Identify which cell holds the provided text, then report its [x, y] central coordinate. 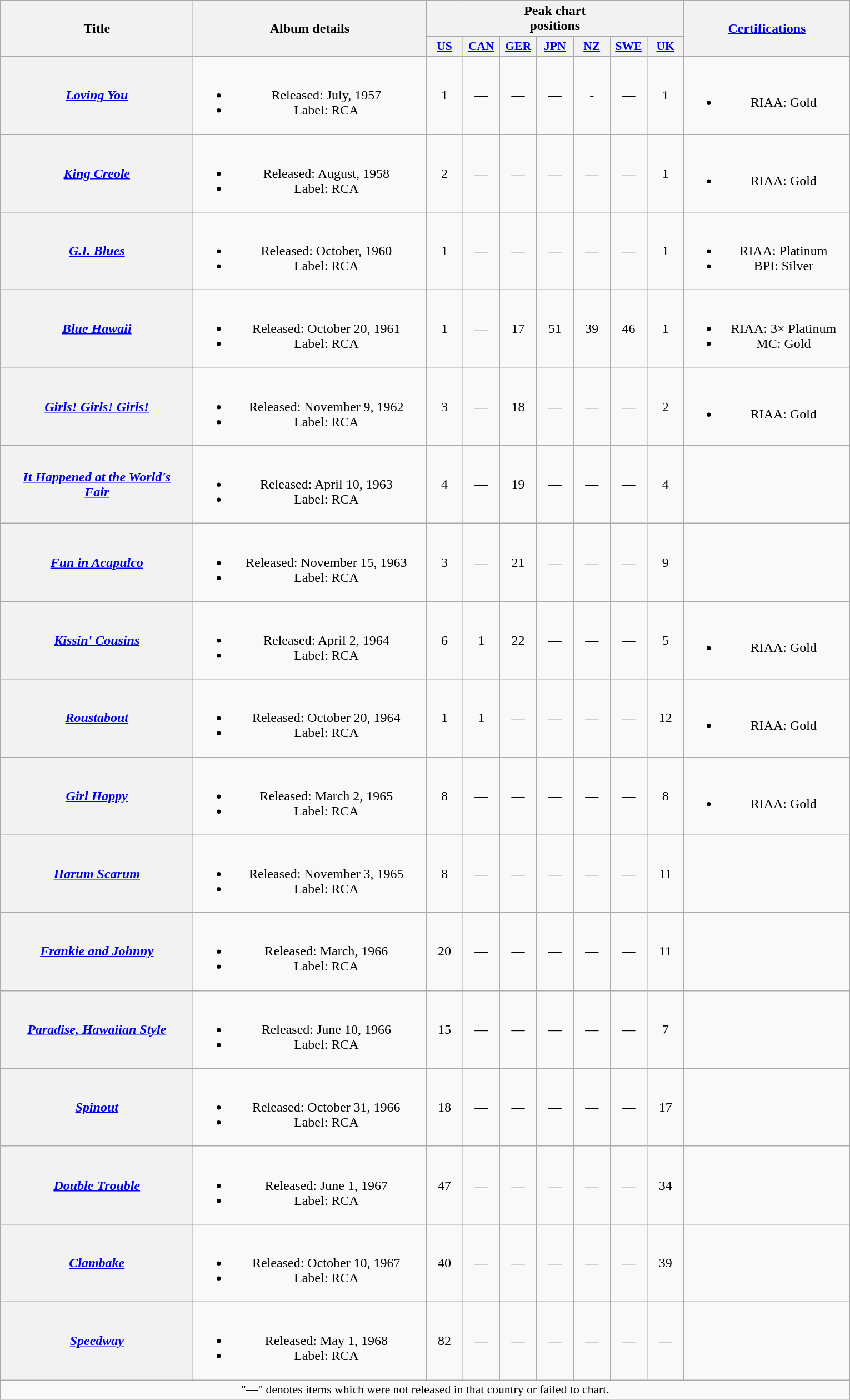
Released: June 1, 1967Label: RCA [310, 1185]
21 [518, 562]
Released: October 31, 1966Label: RCA [310, 1107]
It Happened at the World'sFair [97, 485]
- [592, 95]
15 [444, 1029]
Double Trouble [97, 1185]
Album details [310, 29]
"—" denotes items which were not released in that country or failed to chart. [426, 1389]
Loving You [97, 95]
Fun in Acapulco [97, 562]
Paradise, Hawaiian Style [97, 1029]
US [444, 47]
Released: August, 1958Label: RCA [310, 173]
Peak chartpositions [555, 19]
34 [666, 1185]
Released: October 20, 1964Label: RCA [310, 718]
82 [444, 1341]
22 [518, 640]
Released: November 9, 1962Label: RCA [310, 407]
Harum Scarum [97, 874]
JPN [555, 47]
Roustabout [97, 718]
47 [444, 1185]
SWE [628, 47]
RIAA: PlatinumBPI: Silver [767, 251]
G.I. Blues [97, 251]
GER [518, 47]
Released: October 10, 1967Label: RCA [310, 1263]
40 [444, 1263]
Released: October, 1960Label: RCA [310, 251]
5 [666, 640]
Clambake [97, 1263]
7 [666, 1029]
Released: November 3, 1965Label: RCA [310, 874]
46 [628, 329]
Speedway [97, 1341]
Blue Hawaii [97, 329]
Released: April 10, 1963Label: RCA [310, 485]
Released: May 1, 1968Label: RCA [310, 1341]
Spinout [97, 1107]
CAN [481, 47]
Released: October 20, 1961Label: RCA [310, 329]
King Creole [97, 173]
Kissin' Cousins [97, 640]
Girls! Girls! Girls! [97, 407]
Released: March 2, 1965Label: RCA [310, 796]
Released: July, 1957Label: RCA [310, 95]
UK [666, 47]
6 [444, 640]
NZ [592, 47]
Certifications [767, 29]
Released: April 2, 1964Label: RCA [310, 640]
RIAA: 3× PlatinumMC: Gold [767, 329]
19 [518, 485]
20 [444, 951]
Girl Happy [97, 796]
Released: March, 1966Label: RCA [310, 951]
12 [666, 718]
51 [555, 329]
Title [97, 29]
9 [666, 562]
Released: June 10, 1966Label: RCA [310, 1029]
Released: November 15, 1963Label: RCA [310, 562]
Frankie and Johnny [97, 951]
